Identify which cell holds the provided text, then report its (X, Y) central coordinate. 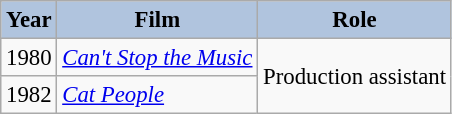
Film (158, 20)
Role (354, 20)
Year (29, 20)
1980 (29, 58)
Production assistant (354, 76)
Can't Stop the Music (158, 58)
1982 (29, 95)
Cat People (158, 95)
